Return the [x, y] coordinate for the center point of the cell that contains the specified text.  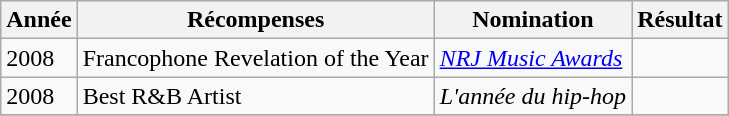
Francophone Revelation of the Year [256, 58]
Résultat [680, 20]
Année [39, 20]
NRJ Music Awards [533, 58]
Nomination [533, 20]
L'année du hip-hop [533, 96]
Récompenses [256, 20]
Best R&B Artist [256, 96]
